Provide the [X, Y] coordinate of the cell's center where the given text is located.  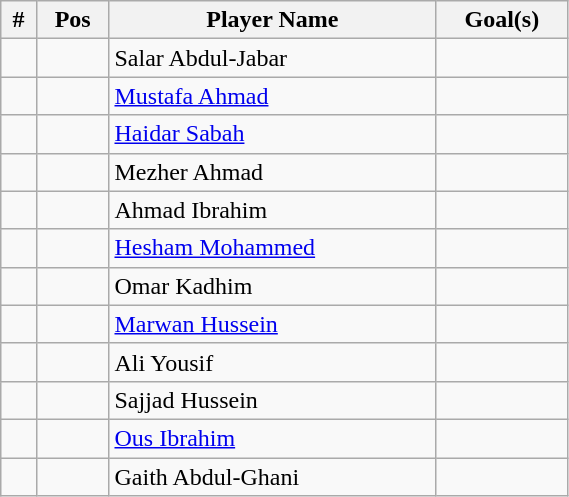
Hesham Mohammed [272, 248]
Sajjad Hussein [272, 400]
Ali Yousif [272, 362]
Mustafa Ahmad [272, 96]
Haidar Sabah [272, 134]
# [19, 20]
Ous Ibrahim [272, 438]
Player Name [272, 20]
Mezher Ahmad [272, 172]
Omar Kadhim [272, 286]
Goal(s) [502, 20]
Pos [72, 20]
Gaith Abdul-Ghani [272, 477]
Ahmad Ibrahim [272, 210]
Salar Abdul-Jabar [272, 58]
Marwan Hussein [272, 324]
